Provide the [X, Y] coordinate of the cell's center where the given text is located.  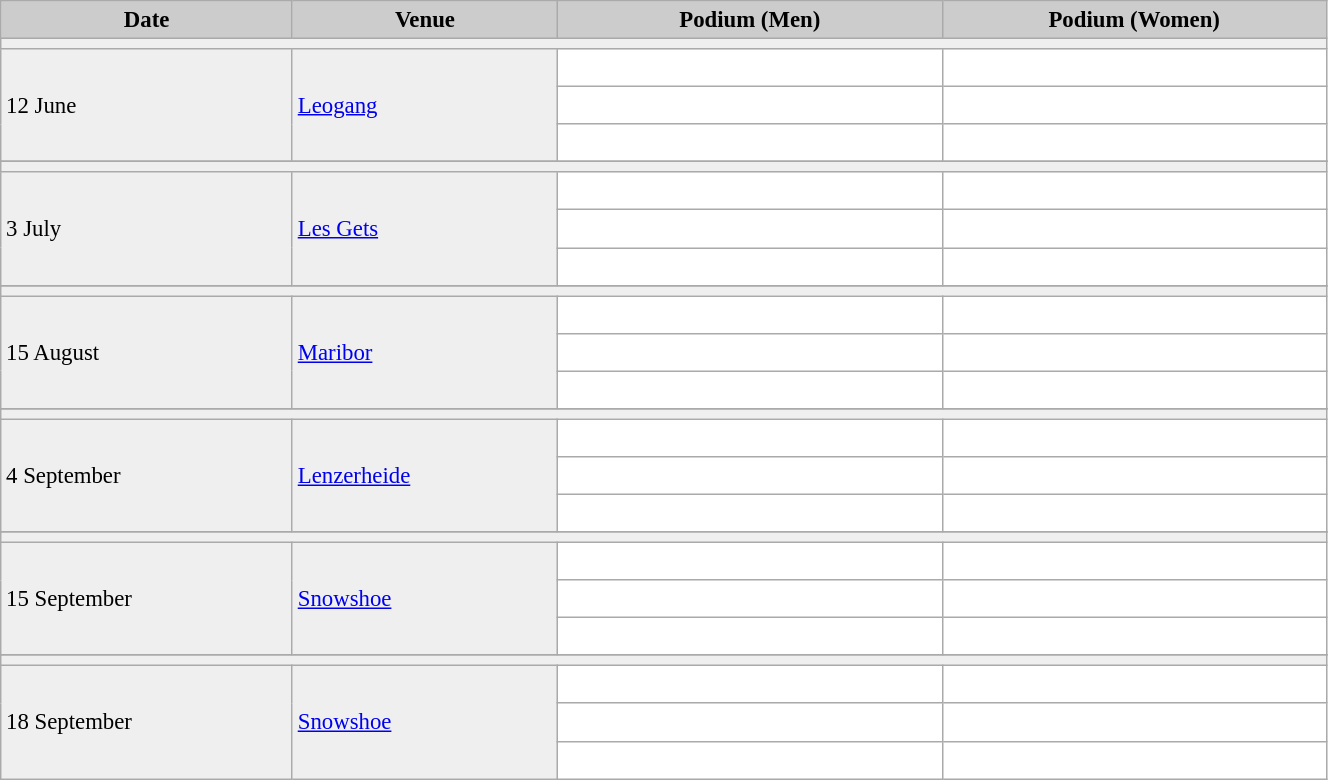
Podium (Women) [1134, 20]
Lenzerheide [424, 476]
4 September [147, 476]
Les Gets [424, 228]
15 September [147, 600]
Venue [424, 20]
Leogang [424, 106]
3 July [147, 228]
Podium (Men) [750, 20]
12 June [147, 106]
18 September [147, 722]
Date [147, 20]
15 August [147, 352]
Maribor [424, 352]
